Return (x, y) of the center of cell containing provided text 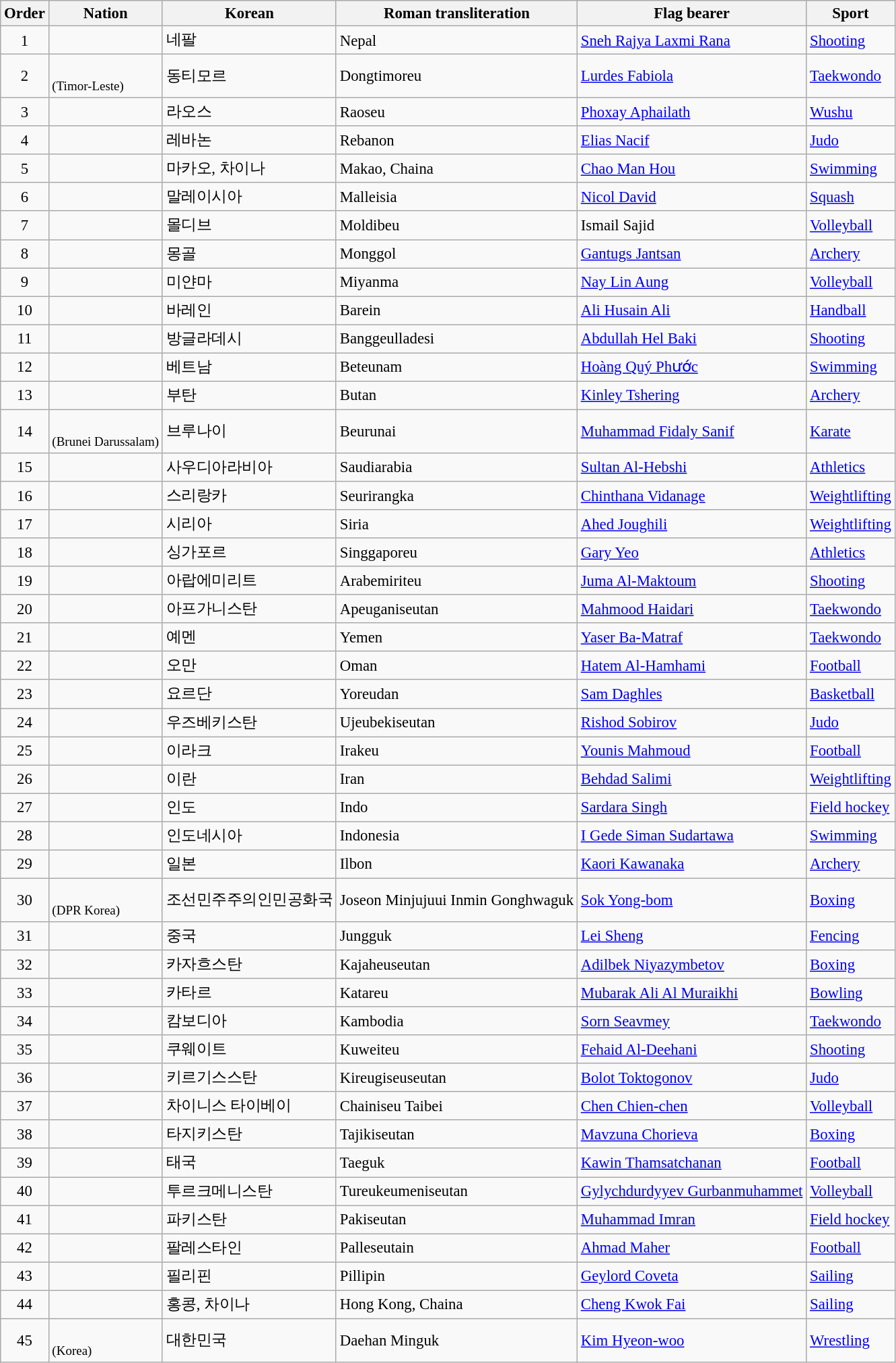
Oman (456, 666)
Abdullah Hel Baki (691, 339)
Bolot Toktogonov (691, 1077)
13 (24, 395)
필리핀 (249, 1276)
Chao Man Hou (691, 168)
1 (24, 40)
27 (24, 807)
오만 (249, 666)
Muhammad Fidaly Sanif (691, 431)
Kawin Thamsatchanan (691, 1163)
태국 (249, 1163)
(DPR Korea) (105, 900)
Ahmad Maher (691, 1248)
45 (24, 1340)
38 (24, 1135)
26 (24, 779)
예멘 (249, 637)
Rishod Sobirov (691, 723)
4 (24, 140)
Pakiseutan (456, 1220)
부탄 (249, 395)
카타르 (249, 993)
7 (24, 226)
네팔 (249, 40)
6 (24, 197)
몽골 (249, 254)
Kaori Kawanaka (691, 864)
Geylord Coveta (691, 1276)
Yoreudan (456, 694)
인도 (249, 807)
스리랑카 (249, 496)
37 (24, 1106)
미얀마 (249, 282)
30 (24, 900)
(Timor-Leste) (105, 77)
Raoseu (456, 112)
타지키스탄 (249, 1135)
Gylychdurdyyev Gurbanmuhammet (691, 1191)
키르기스스탄 (249, 1077)
Kim Hyeon-woo (691, 1340)
32 (24, 964)
14 (24, 431)
중국 (249, 936)
Arabemiriteu (456, 580)
Siria (456, 524)
인도네시아 (249, 836)
싱가포르 (249, 552)
Adilbek Niyazymbetov (691, 964)
Fencing (851, 936)
Hong Kong, Chaina (456, 1304)
Muhammad Imran (691, 1220)
조선민주주의인민공화국 (249, 900)
라오스 (249, 112)
11 (24, 339)
Kireugiseuseutan (456, 1077)
3 (24, 112)
Chainiseu Taibei (456, 1106)
Roman transliteration (456, 13)
Sport (851, 13)
Jungguk (456, 936)
Nicol David (691, 197)
Basketball (851, 694)
Phoxay Aphailath (691, 112)
Indonesia (456, 836)
Cheng Kwok Fai (691, 1304)
43 (24, 1276)
Sardara Singh (691, 807)
20 (24, 609)
Daehan Minguk (456, 1340)
Taeguk (456, 1163)
카자흐스탄 (249, 964)
Tajikiseutan (456, 1135)
Sam Daghles (691, 694)
I Gede Siman Sudartawa (691, 836)
Gantugs Jantsan (691, 254)
Katareu (456, 993)
Younis Mahmoud (691, 751)
Yemen (456, 637)
24 (24, 723)
Chinthana Vidanage (691, 496)
Kuweiteu (456, 1049)
Nay Lin Aung (691, 282)
Nepal (456, 40)
Moldibeu (456, 226)
15 (24, 467)
홍콩, 차이나 (249, 1304)
Mavzuna Chorieva (691, 1135)
이란 (249, 779)
17 (24, 524)
Tureukeumeniseutan (456, 1191)
Nation (105, 13)
Kinley Tshering (691, 395)
말레이시아 (249, 197)
28 (24, 836)
Lei Sheng (691, 936)
Lurdes Fabiola (691, 77)
35 (24, 1049)
Hoàng Quý Phước (691, 367)
29 (24, 864)
42 (24, 1248)
Ali Husain Ali (691, 310)
Korean (249, 13)
33 (24, 993)
Sneh Rajya Laxmi Rana (691, 40)
9 (24, 282)
Wushu (851, 112)
Kambodia (456, 1021)
몰디브 (249, 226)
Indo (456, 807)
23 (24, 694)
Monggol (456, 254)
팔레스타인 (249, 1248)
44 (24, 1304)
Seurirangka (456, 496)
베트남 (249, 367)
Irakeu (456, 751)
Saudiarabia (456, 467)
Ismail Sajid (691, 226)
5 (24, 168)
Beteunam (456, 367)
Joseon Minjujuui Inmin Gonghwaguk (456, 900)
8 (24, 254)
방글라데시 (249, 339)
파키스탄 (249, 1220)
우즈베키스탄 (249, 723)
Sok Yong-bom (691, 900)
Rebanon (456, 140)
Iran (456, 779)
브루나이 (249, 431)
Squash (851, 197)
Handball (851, 310)
22 (24, 666)
Beurunai (456, 431)
투르크메니스탄 (249, 1191)
Palleseutain (456, 1248)
사우디아라비아 (249, 467)
Ilbon (456, 864)
Barein (456, 310)
차이니스 타이베이 (249, 1106)
(Brunei Darussalam) (105, 431)
21 (24, 637)
39 (24, 1163)
Fehaid Al-Deehani (691, 1049)
18 (24, 552)
Wrestling (851, 1340)
(Korea) (105, 1340)
동티모르 (249, 77)
34 (24, 1021)
바레인 (249, 310)
Juma Al-Maktoum (691, 580)
Mubarak Ali Al Muraikhi (691, 993)
19 (24, 580)
Makao, Chaina (456, 168)
12 (24, 367)
마카오, 차이나 (249, 168)
Kajaheuseutan (456, 964)
Dongtimoreu (456, 77)
Apeuganiseutan (456, 609)
Chen Chien-chen (691, 1106)
아랍에미리트 (249, 580)
Ujeubekiseutan (456, 723)
Mahmood Haidari (691, 609)
Butan (456, 395)
Banggeulladesi (456, 339)
Bowling (851, 993)
Karate (851, 431)
Behdad Salimi (691, 779)
Sultan Al-Hebshi (691, 467)
41 (24, 1220)
25 (24, 751)
40 (24, 1191)
31 (24, 936)
Hatem Al-Hamhami (691, 666)
Sorn Seavmey (691, 1021)
요르단 (249, 694)
Gary Yeo (691, 552)
Pillipin (456, 1276)
시리아 (249, 524)
레바논 (249, 140)
16 (24, 496)
Elias Nacif (691, 140)
캄보디아 (249, 1021)
Ahed Joughili (691, 524)
2 (24, 77)
이라크 (249, 751)
10 (24, 310)
대한민국 (249, 1340)
36 (24, 1077)
Malleisia (456, 197)
쿠웨이트 (249, 1049)
Order (24, 13)
일본 (249, 864)
Miyanma (456, 282)
Flag bearer (691, 13)
Yaser Ba-Matraf (691, 637)
아프가니스탄 (249, 609)
Singgaporeu (456, 552)
